For the text-containing cell, return its midpoint in (X, Y) coordinate format. 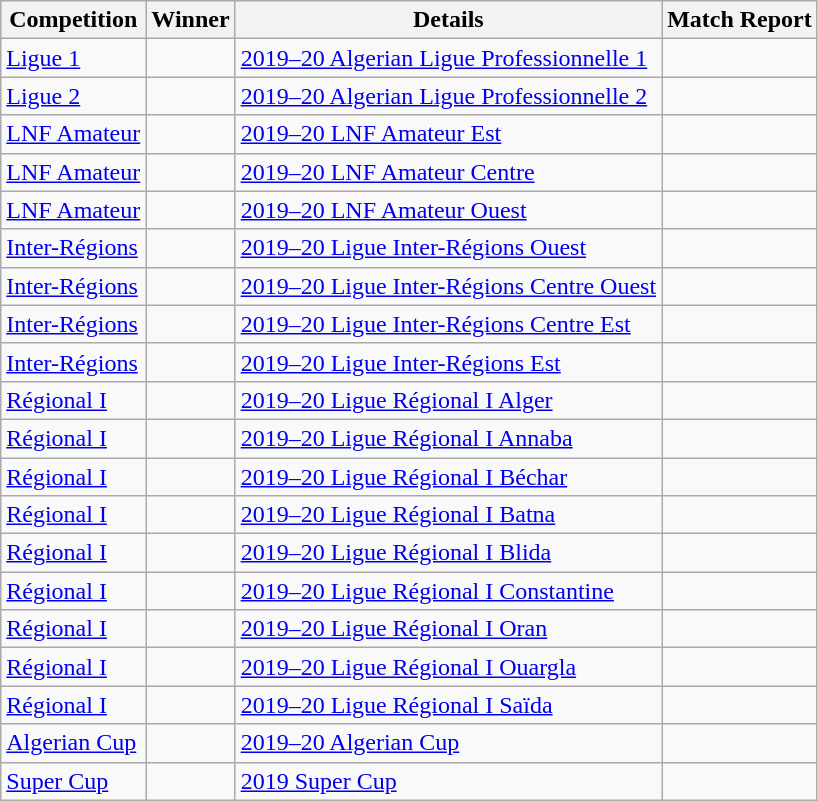
Winner (190, 20)
2019–20 Ligue Régional I Saïda (448, 705)
2019–20 Ligue Régional I Annaba (448, 438)
2019–20 Ligue Régional I Batna (448, 515)
2019–20 Ligue Régional I Oran (448, 629)
2019–20 Algerian Ligue Professionnelle 2 (448, 96)
2019–20 Ligue Inter-Régions Centre Est (448, 324)
2019–20 Ligue Régional I Alger (448, 400)
2019–20 Ligue Inter-Régions Centre Ouest (448, 286)
2019–20 Ligue Inter-Régions Est (448, 362)
2019–20 LNF Amateur Ouest (448, 210)
2019–20 Ligue Inter-Régions Ouest (448, 248)
2019–20 Ligue Régional I Ouargla (448, 667)
Ligue 2 (74, 96)
2019–20 Algerian Ligue Professionnelle 1 (448, 58)
2019 Super Cup (448, 781)
Competition (74, 20)
2019–20 Ligue Régional I Béchar (448, 477)
Ligue 1 (74, 58)
2019–20 Ligue Régional I Blida (448, 553)
2019–20 Algerian Cup (448, 743)
Super Cup (74, 781)
2019–20 LNF Amateur Est (448, 134)
Algerian Cup (74, 743)
2019–20 LNF Amateur Centre (448, 172)
2019–20 Ligue Régional I Constantine (448, 591)
Match Report (740, 20)
Details (448, 20)
